Pinpoint the cell where the given text exists, returning its (X, Y) midpoint coordinate. 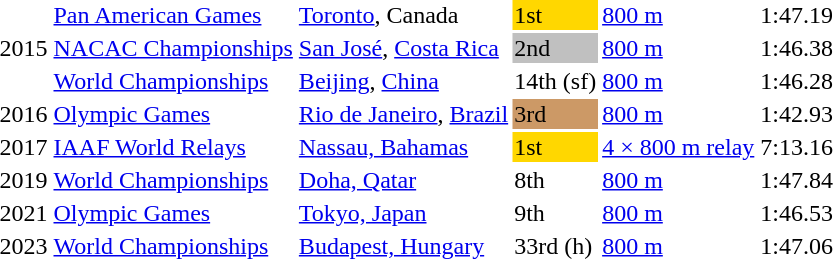
8th (556, 180)
NACAC Championships (173, 48)
2nd (556, 48)
Doha, Qatar (403, 180)
Pan American Games (173, 15)
Nassau, Bahamas (403, 147)
9th (556, 213)
3rd (556, 114)
IAAF World Relays (173, 147)
14th (sf) (556, 81)
Toronto, Canada (403, 15)
Rio de Janeiro, Brazil (403, 114)
Beijing, China (403, 81)
4 × 800 m relay (678, 147)
San José, Costa Rica (403, 48)
Tokyo, Japan (403, 213)
